Return the [x, y] coordinate for the center point of the cell that contains the specified text.  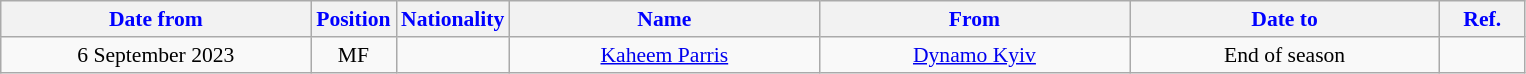
Nationality [452, 19]
Position [354, 19]
End of season [1285, 55]
Date from [156, 19]
Name [664, 19]
MF [354, 55]
6 September 2023 [156, 55]
From [974, 19]
Date to [1285, 19]
Kaheem Parris [664, 55]
Dynamo Kyiv [974, 55]
Ref. [1482, 19]
